Determine the [X, Y] coordinate at the center of the cell enclosing the given text.  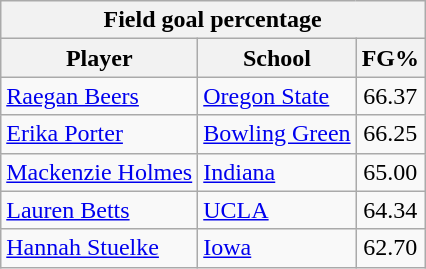
Raegan Beers [100, 96]
Player [100, 58]
Mackenzie Holmes [100, 172]
Lauren Betts [100, 210]
Oregon State [277, 96]
Hannah Stuelke [100, 248]
64.34 [390, 210]
66.37 [390, 96]
62.70 [390, 248]
Field goal percentage [213, 20]
65.00 [390, 172]
FG% [390, 58]
UCLA [277, 210]
School [277, 58]
Indiana [277, 172]
Iowa [277, 248]
Erika Porter [100, 134]
Bowling Green [277, 134]
66.25 [390, 134]
